Identify which cell holds the provided text, then report its (x, y) central coordinate. 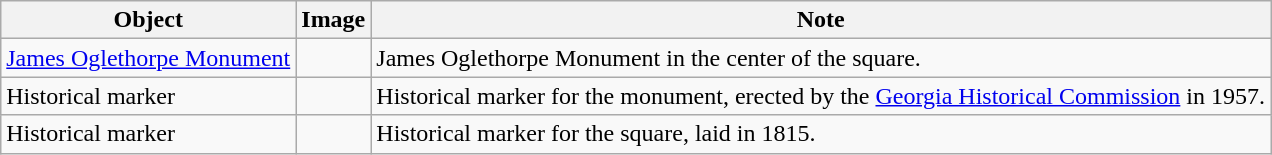
Historical marker for the monument, erected by the Georgia Historical Commission in 1957. (821, 96)
Note (821, 20)
James Oglethorpe Monument in the center of the square. (821, 58)
Historical marker for the square, laid in 1815. (821, 134)
Object (148, 20)
Image (334, 20)
James Oglethorpe Monument (148, 58)
